Pinpoint the cell where the given text exists, returning its (X, Y) midpoint coordinate. 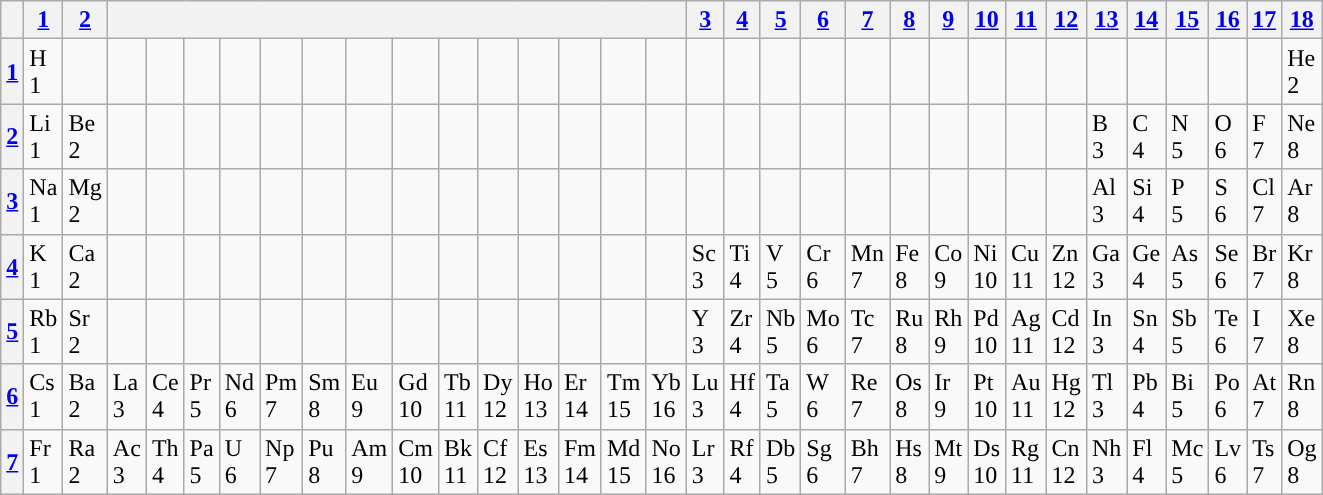
Mg2 (85, 202)
Yb16 (666, 396)
Bh7 (867, 462)
Fm14 (580, 462)
Zn12 (1066, 266)
9 (948, 20)
V5 (780, 266)
18 (1302, 20)
Cd12 (1066, 332)
Sm8 (324, 396)
Fr1 (44, 462)
H1 (44, 72)
Rf4 (742, 462)
Cs1 (44, 396)
Ho13 (538, 396)
As5 (1188, 266)
Re7 (867, 396)
B3 (1106, 136)
Cn12 (1066, 462)
Pa5 (202, 462)
Sn4 (1146, 332)
F7 (1264, 136)
Dy12 (498, 396)
Sc3 (705, 266)
Na1 (44, 202)
Eu9 (370, 396)
Ts7 (1264, 462)
Gd10 (416, 396)
Mo6 (823, 332)
Db5 (780, 462)
Cr6 (823, 266)
Xe8 (1302, 332)
Ds10 (987, 462)
Ra2 (85, 462)
Np7 (282, 462)
Hf4 (742, 396)
Hs8 (910, 462)
Rn8 (1302, 396)
Es13 (538, 462)
Pr5 (202, 396)
K1 (44, 266)
Bi5 (1188, 396)
Ag11 (1026, 332)
Cm10 (416, 462)
15 (1188, 20)
Pd10 (987, 332)
Tm15 (623, 396)
W6 (823, 396)
Pu8 (324, 462)
Cf12 (498, 462)
Pb4 (1146, 396)
P5 (1188, 202)
Ar8 (1302, 202)
I7 (1264, 332)
Fe8 (910, 266)
13 (1106, 20)
Cl7 (1264, 202)
Er14 (580, 396)
Po6 (1228, 396)
Lv6 (1228, 462)
Se6 (1228, 266)
No16 (666, 462)
Zr4 (742, 332)
Mc5 (1188, 462)
Mt9 (948, 462)
Nb5 (780, 332)
C4 (1146, 136)
Fl4 (1146, 462)
Ni10 (987, 266)
Co9 (948, 266)
Mn7 (867, 266)
Pt10 (987, 396)
U6 (239, 462)
Pm7 (282, 396)
Lu3 (705, 396)
Tc7 (867, 332)
Ge4 (1146, 266)
Tl3 (1106, 396)
Y3 (705, 332)
Og8 (1302, 462)
He2 (1302, 72)
Ba2 (85, 396)
Nh3 (1106, 462)
Sr2 (85, 332)
Ca2 (85, 266)
Be2 (85, 136)
La3 (126, 396)
12 (1066, 20)
Sg6 (823, 462)
At7 (1264, 396)
Rg11 (1026, 462)
Rb1 (44, 332)
Hg12 (1066, 396)
10 (987, 20)
Md15 (623, 462)
8 (910, 20)
In3 (1106, 332)
Br7 (1264, 266)
Sb5 (1188, 332)
Al3 (1106, 202)
17 (1264, 20)
Th4 (165, 462)
Ti4 (742, 266)
Te6 (1228, 332)
Ta5 (780, 396)
Ce4 (165, 396)
Ne8 (1302, 136)
16 (1228, 20)
Os8 (910, 396)
N5 (1188, 136)
Kr8 (1302, 266)
Ru8 (910, 332)
Si4 (1146, 202)
O6 (1228, 136)
Ga3 (1106, 266)
Rh9 (948, 332)
S6 (1228, 202)
14 (1146, 20)
Lr3 (705, 462)
Ac3 (126, 462)
Tb11 (458, 396)
Li1 (44, 136)
Au11 (1026, 396)
Nd6 (239, 396)
Ir9 (948, 396)
Bk11 (458, 462)
Am9 (370, 462)
Cu11 (1026, 266)
11 (1026, 20)
